For the text-containing cell, return its midpoint in (X, Y) coordinate format. 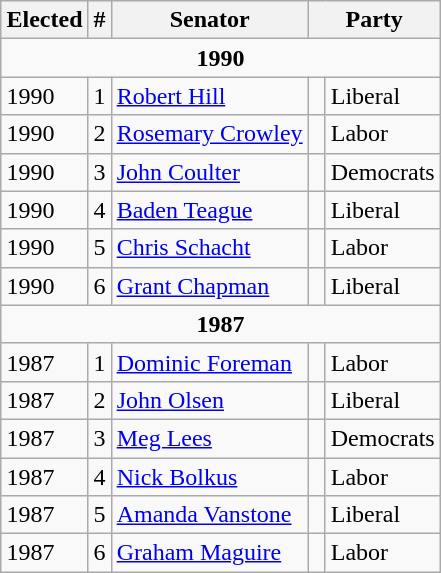
Meg Lees (210, 438)
Rosemary Crowley (210, 134)
Robert Hill (210, 96)
John Olsen (210, 400)
# (100, 20)
Party (374, 20)
Chris Schacht (210, 248)
Baden Teague (210, 210)
John Coulter (210, 172)
Senator (210, 20)
Nick Bolkus (210, 477)
Dominic Foreman (210, 362)
Amanda Vanstone (210, 515)
Graham Maguire (210, 553)
Elected (44, 20)
Grant Chapman (210, 286)
